Determine the [X, Y] coordinate at the center of the cell enclosing the given text.  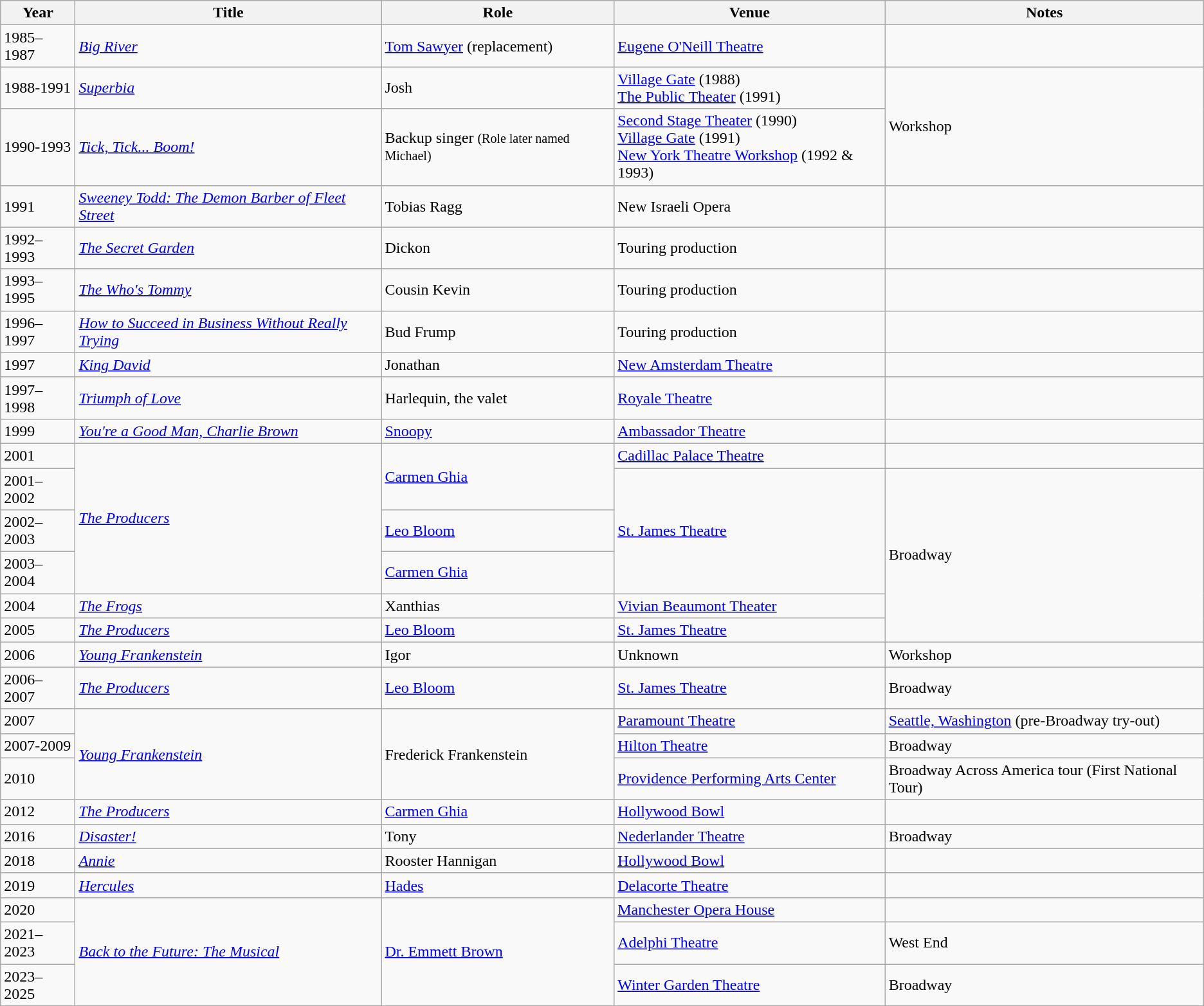
Delacorte Theatre [750, 885]
Ambassador Theatre [750, 431]
Providence Performing Arts Center [750, 778]
Royale Theatre [750, 398]
New Amsterdam Theatre [750, 365]
2006–2007 [38, 688]
Unknown [750, 655]
Sweeney Todd: The Demon Barber of Fleet Street [228, 206]
Annie [228, 861]
Back to the Future: The Musical [228, 951]
2021–2023 [38, 943]
King David [228, 365]
Hercules [228, 885]
Tony [498, 836]
West End [1044, 943]
Seattle, Washington (pre-Broadway try-out) [1044, 721]
Rooster Hannigan [498, 861]
Backup singer (Role later named Michael) [498, 147]
New Israeli Opera [750, 206]
Superbia [228, 87]
2003–2004 [38, 572]
Title [228, 13]
Paramount Theatre [750, 721]
Hades [498, 885]
Cousin Kevin [498, 289]
2012 [38, 812]
Year [38, 13]
2005 [38, 630]
2007 [38, 721]
1996–1997 [38, 332]
Nederlander Theatre [750, 836]
Frederick Frankenstein [498, 754]
Tom Sawyer (replacement) [498, 46]
Harlequin, the valet [498, 398]
Big River [228, 46]
1999 [38, 431]
Manchester Opera House [750, 910]
2004 [38, 606]
2007-2009 [38, 745]
Igor [498, 655]
Tobias Ragg [498, 206]
Second Stage Theater (1990)Village Gate (1991)New York Theatre Workshop (1992 & 1993) [750, 147]
2006 [38, 655]
Broadway Across America tour (First National Tour) [1044, 778]
Venue [750, 13]
2023–2025 [38, 984]
Josh [498, 87]
Hilton Theatre [750, 745]
1990-1993 [38, 147]
Vivian Beaumont Theater [750, 606]
1997–1998 [38, 398]
Xanthias [498, 606]
The Who's Tommy [228, 289]
1992–1993 [38, 248]
The Frogs [228, 606]
Snoopy [498, 431]
1991 [38, 206]
2019 [38, 885]
Dickon [498, 248]
How to Succeed in Business Without Really Trying [228, 332]
2016 [38, 836]
Triumph of Love [228, 398]
Tick, Tick... Boom! [228, 147]
2002–2003 [38, 531]
2020 [38, 910]
Cadillac Palace Theatre [750, 455]
Jonathan [498, 365]
Adelphi Theatre [750, 943]
1997 [38, 365]
1993–1995 [38, 289]
Eugene O'Neill Theatre [750, 46]
2010 [38, 778]
Bud Frump [498, 332]
You're a Good Man, Charlie Brown [228, 431]
Notes [1044, 13]
2001 [38, 455]
1988-1991 [38, 87]
The Secret Garden [228, 248]
1985–1987 [38, 46]
Disaster! [228, 836]
Winter Garden Theatre [750, 984]
2018 [38, 861]
Dr. Emmett Brown [498, 951]
Village Gate (1988)The Public Theater (1991) [750, 87]
Role [498, 13]
2001–2002 [38, 489]
